From the cell containing the given text, extract its center point as [X, Y] coordinate. 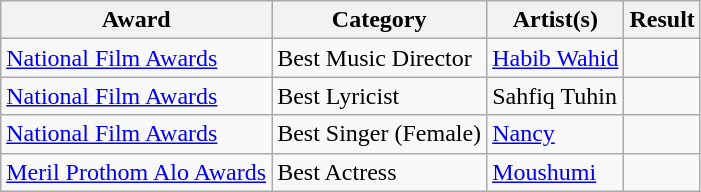
Award [136, 20]
Habib Wahid [556, 58]
Artist(s) [556, 20]
Best Lyricist [380, 96]
Result [662, 20]
Nancy [556, 134]
Category [380, 20]
Sahfiq Tuhin [556, 96]
Meril Prothom Alo Awards [136, 172]
Best Actress [380, 172]
Best Singer (Female) [380, 134]
Best Music Director [380, 58]
Moushumi [556, 172]
